Search for the cell housing the specified text and yield its (x, y) center coordinate. 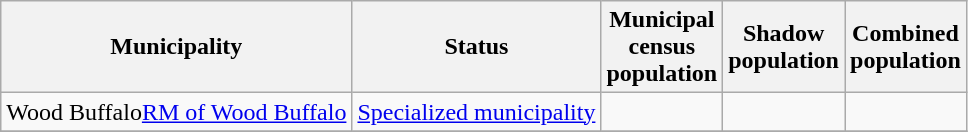
Shadowpopulation (784, 47)
Municipalcensuspopulation (662, 47)
Combinedpopulation (905, 47)
Status (476, 47)
Municipality (176, 47)
Specialized municipality (476, 112)
Wood BuffaloRM of Wood Buffalo (176, 112)
